Capture the cell that displays the provided text and extract its [x, y] central coordinate. 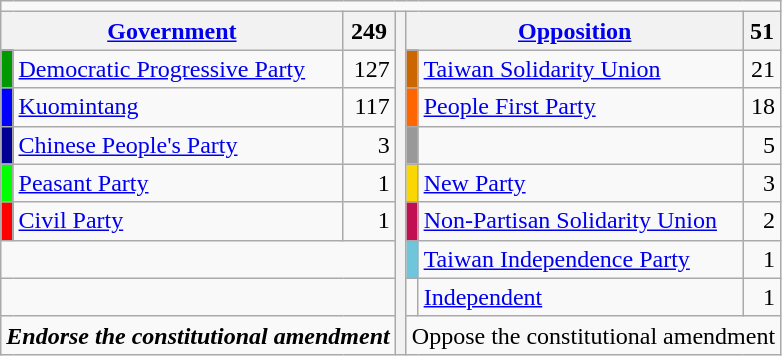
Taiwan Independence Party [580, 259]
Oppose the constitutional amendment [593, 335]
People First Party [580, 107]
127 [369, 69]
Independent [580, 297]
New Party [580, 183]
2 [762, 221]
21 [762, 69]
Endorse the constitutional amendment [198, 335]
Democratic Progressive Party [178, 69]
Non-Partisan Solidarity Union [580, 221]
117 [369, 107]
5 [762, 145]
Opposition [574, 31]
Civil Party [178, 221]
249 [369, 31]
Kuomintang [178, 107]
51 [762, 31]
Taiwan Solidarity Union [580, 69]
Peasant Party [178, 183]
Chinese People's Party [178, 145]
18 [762, 107]
Government [172, 31]
